Scan for the cell matching the given text and deliver its (x, y) coordinate at center. 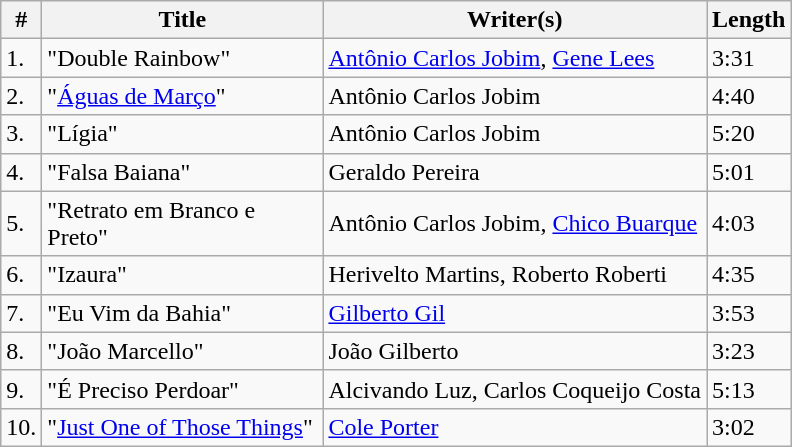
4. (22, 172)
Length (749, 20)
6. (22, 275)
4:03 (749, 224)
# (22, 20)
"João Marcello" (182, 351)
10. (22, 427)
"Falsa Baiana" (182, 172)
Antônio Carlos Jobim, Gene Lees (515, 58)
8. (22, 351)
"É Preciso Perdoar" (182, 389)
2. (22, 96)
4:35 (749, 275)
4:40 (749, 96)
João Gilberto (515, 351)
1. (22, 58)
Geraldo Pereira (515, 172)
3:31 (749, 58)
"Retrato em Branco e Preto" (182, 224)
3. (22, 134)
"Lígia" (182, 134)
3:23 (749, 351)
Title (182, 20)
Herivelto Martins, Roberto Roberti (515, 275)
Alcivando Luz, Carlos Coqueijo Costa (515, 389)
"Águas de Março" (182, 96)
Gilberto Gil (515, 313)
5. (22, 224)
"Just One of Those Things" (182, 427)
"Eu Vim da Bahia" (182, 313)
5:13 (749, 389)
9. (22, 389)
Antônio Carlos Jobim, Chico Buarque (515, 224)
"Izaura" (182, 275)
7. (22, 313)
Cole Porter (515, 427)
Writer(s) (515, 20)
3:02 (749, 427)
3:53 (749, 313)
"Double Rainbow" (182, 58)
5:20 (749, 134)
5:01 (749, 172)
